Return (x, y) of the center of cell containing provided text 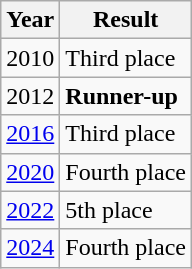
Runner-up (126, 96)
2022 (30, 210)
Result (126, 20)
2010 (30, 58)
2012 (30, 96)
2024 (30, 248)
2020 (30, 172)
5th place (126, 210)
2016 (30, 134)
Year (30, 20)
